Provide the [x, y] coordinate of the cell's center where the given text is located.  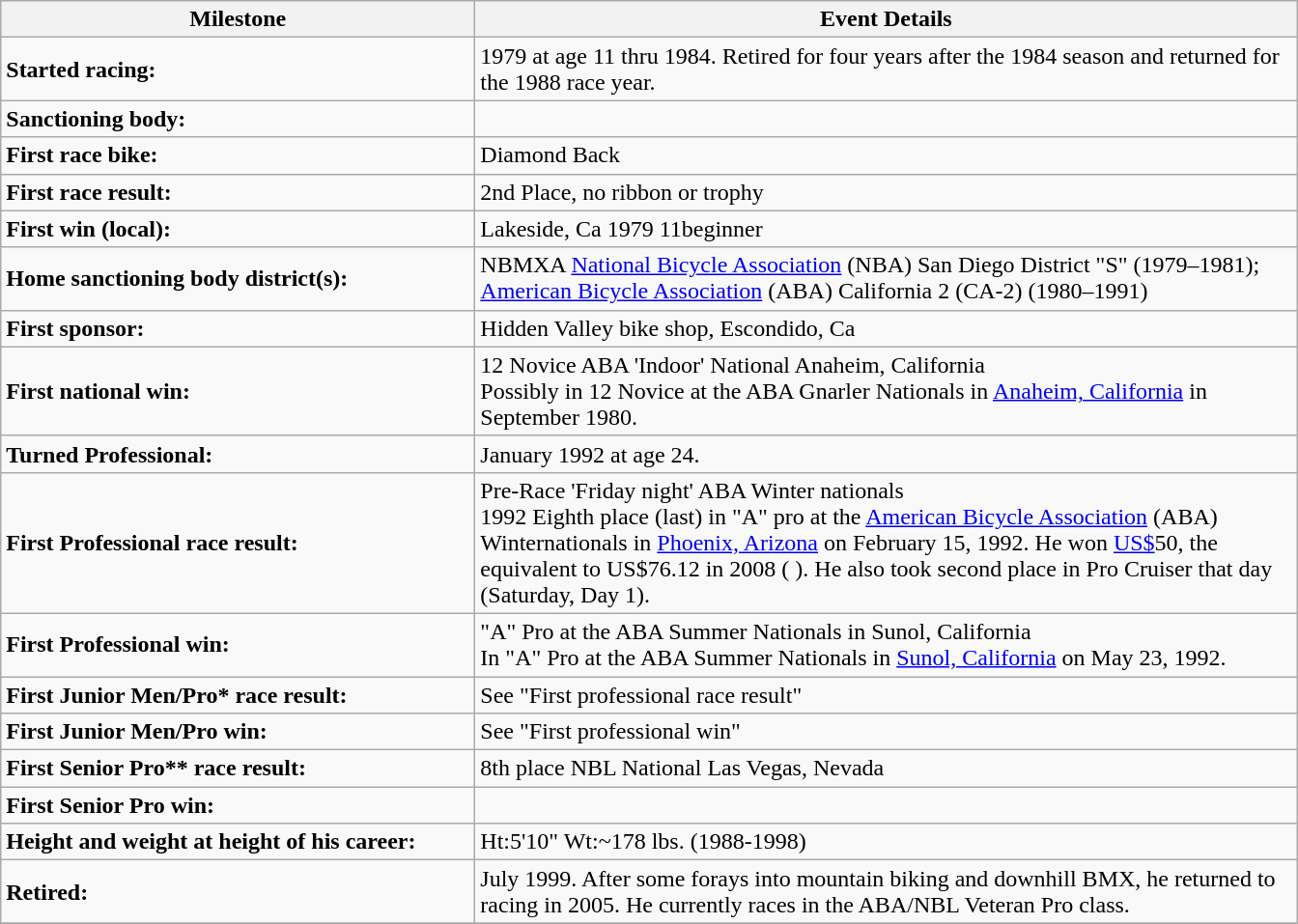
Event Details [887, 19]
12 Novice ABA 'Indoor' National Anaheim, California Possibly in 12 Novice at the ABA Gnarler Nationals in Anaheim, California in September 1980. [887, 391]
First Senior Pro** race result: [238, 769]
2nd Place, no ribbon or trophy [887, 192]
Ht:5'10" Wt:~178 lbs. (1988-1998) [887, 842]
First Professional win: [238, 645]
First Professional race result: [238, 543]
January 1992 at age 24. [887, 454]
Retired: [238, 892]
Sanctioning body: [238, 119]
First race bike: [238, 155]
8th place NBL National Las Vegas, Nevada [887, 769]
Home sanctioning body district(s): [238, 278]
Hidden Valley bike shop, Escondido, Ca [887, 328]
First race result: [238, 192]
1979 at age 11 thru 1984. Retired for four years after the 1984 season and returned for the 1988 race year. [887, 70]
First Junior Men/Pro* race result: [238, 694]
Turned Professional: [238, 454]
Lakeside, Ca 1979 11beginner [887, 229]
"A" Pro at the ABA Summer Nationals in Sunol, California In "A" Pro at the ABA Summer Nationals in Sunol, California on May 23, 1992. [887, 645]
Height and weight at height of his career: [238, 842]
First Senior Pro win: [238, 805]
Milestone [238, 19]
Diamond Back [887, 155]
NBMXA National Bicycle Association (NBA) San Diego District "S" (1979–1981); American Bicycle Association (ABA) California 2 (CA-2) (1980–1991) [887, 278]
First Junior Men/Pro win: [238, 732]
See "First professional win" [887, 732]
First sponsor: [238, 328]
First national win: [238, 391]
First win (local): [238, 229]
Started racing: [238, 70]
See "First professional race result" [887, 694]
